Provide the (x, y) coordinate of the cell's center where the given text is located.  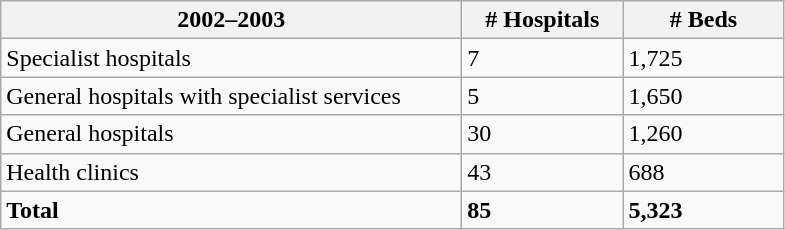
1,725 (704, 58)
General hospitals (232, 134)
General hospitals with specialist services (232, 96)
Total (232, 210)
5 (542, 96)
5,323 (704, 210)
# Beds (704, 20)
688 (704, 172)
2002–2003 (232, 20)
7 (542, 58)
43 (542, 172)
85 (542, 210)
1,260 (704, 134)
# Hospitals (542, 20)
Specialist hospitals (232, 58)
1,650 (704, 96)
30 (542, 134)
Health clinics (232, 172)
